Identify which cell holds the provided text, then report its [X, Y] central coordinate. 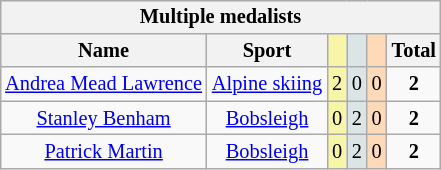
Andrea Mead Lawrence [104, 84]
Sport [267, 51]
Patrick Martin [104, 152]
Alpine skiing [267, 84]
Multiple medalists [220, 17]
Stanley Benham [104, 118]
Name [104, 51]
Total [414, 51]
